Find where the given text appears and provide that cell's center as (x, y) coordinate. 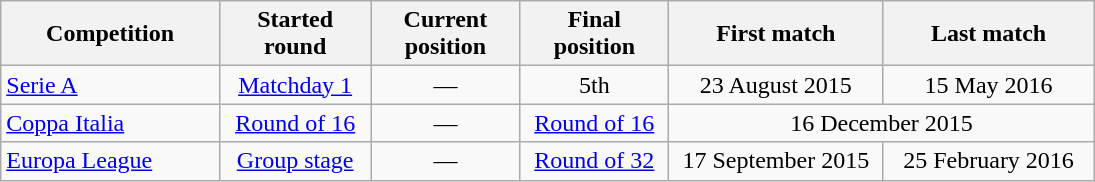
Final position (594, 34)
17 September 2015 (776, 161)
Started round (294, 34)
23 August 2015 (776, 85)
First match (776, 34)
16 December 2015 (882, 123)
5th (594, 85)
Coppa Italia (110, 123)
Europa League (110, 161)
Group stage (294, 161)
Round of 32 (594, 161)
15 May 2016 (988, 85)
Matchday 1 (294, 85)
Current position (446, 34)
Last match (988, 34)
Competition (110, 34)
25 February 2016 (988, 161)
Serie A (110, 85)
